Provide the [X, Y] coordinate of the cell's center where the given text is located.  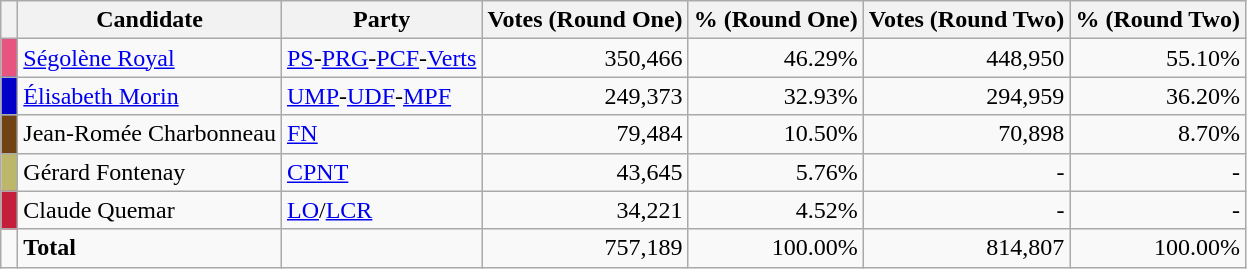
Votes (Round One) [585, 20]
8.70% [1158, 134]
Party [381, 20]
Gérard Fontenay [150, 172]
LO/LCR [381, 210]
294,959 [966, 96]
Ségolène Royal [150, 58]
Jean-Romée Charbonneau [150, 134]
Votes (Round Two) [966, 20]
10.50% [776, 134]
Total [150, 248]
4.52% [776, 210]
43,645 [585, 172]
350,466 [585, 58]
36.20% [1158, 96]
% (Round One) [776, 20]
UMP-UDF-MPF [381, 96]
5.76% [776, 172]
Candidate [150, 20]
249,373 [585, 96]
34,221 [585, 210]
% (Round Two) [1158, 20]
32.93% [776, 96]
PS-PRG-PCF-Verts [381, 58]
814,807 [966, 248]
CPNT [381, 172]
70,898 [966, 134]
757,189 [585, 248]
448,950 [966, 58]
Élisabeth Morin [150, 96]
79,484 [585, 134]
Claude Quemar [150, 210]
FN [381, 134]
55.10% [1158, 58]
46.29% [776, 58]
